Identify which cell holds the provided text, then report its (x, y) central coordinate. 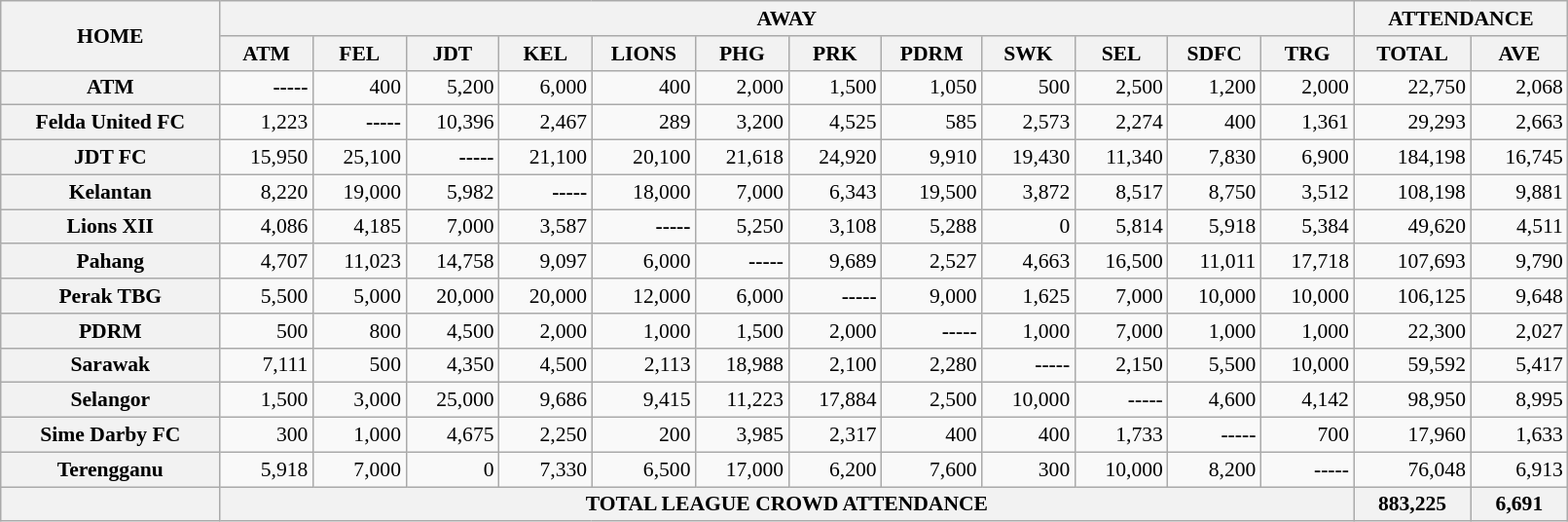
19,000 (359, 192)
16,745 (1519, 158)
184,198 (1412, 158)
8,200 (1215, 469)
7,830 (1215, 158)
2,573 (1029, 123)
19,500 (932, 192)
7,600 (932, 469)
6,691 (1519, 504)
LIONS (643, 54)
106,125 (1412, 296)
11,223 (743, 400)
9,910 (932, 158)
2,317 (835, 435)
883,225 (1412, 504)
4,350 (453, 365)
17,960 (1412, 435)
7,330 (546, 469)
59,592 (1412, 365)
1,361 (1307, 123)
6,200 (835, 469)
5,814 (1121, 227)
9,790 (1519, 262)
FEL (359, 54)
21,618 (743, 158)
2,068 (1519, 88)
9,000 (932, 296)
25,000 (453, 400)
AWAY (786, 19)
2,527 (932, 262)
1,633 (1519, 435)
Felda United FC (111, 123)
5,288 (932, 227)
11,011 (1215, 262)
5,417 (1519, 365)
6,900 (1307, 158)
Lions XII (111, 227)
8,220 (267, 192)
4,142 (1307, 400)
PHG (743, 54)
4,185 (359, 227)
700 (1307, 435)
7,111 (267, 365)
Selangor (111, 400)
3,587 (546, 227)
17,718 (1307, 262)
10,396 (453, 123)
800 (359, 331)
4,525 (835, 123)
2,100 (835, 365)
1,223 (267, 123)
25,100 (359, 158)
9,648 (1519, 296)
8,995 (1519, 400)
24,920 (835, 158)
3,512 (1307, 192)
1,200 (1215, 88)
11,023 (359, 262)
107,693 (1412, 262)
76,048 (1412, 469)
ATTENDANCE (1461, 19)
4,600 (1215, 400)
200 (643, 435)
4,086 (267, 227)
2,150 (1121, 365)
Pahang (111, 262)
19,430 (1029, 158)
KEL (546, 54)
SWK (1029, 54)
11,340 (1121, 158)
14,758 (453, 262)
18,000 (643, 192)
17,884 (835, 400)
4,707 (267, 262)
3,000 (359, 400)
4,675 (453, 435)
1,733 (1121, 435)
22,750 (1412, 88)
5,250 (743, 227)
4,511 (1519, 227)
TOTAL (1412, 54)
3,872 (1029, 192)
HOME (111, 35)
9,415 (643, 400)
TRG (1307, 54)
9,689 (835, 262)
22,300 (1412, 331)
5,384 (1307, 227)
585 (932, 123)
Sarawak (111, 365)
2,280 (932, 365)
JDT FC (111, 158)
6,913 (1519, 469)
108,198 (1412, 192)
20,100 (643, 158)
TOTAL LEAGUE CROWD ATTENDANCE (786, 504)
15,950 (267, 158)
3,200 (743, 123)
2,113 (643, 365)
5,000 (359, 296)
49,620 (1412, 227)
Sime Darby FC (111, 435)
4,663 (1029, 262)
18,988 (743, 365)
JDT (453, 54)
2,250 (546, 435)
6,500 (643, 469)
2,663 (1519, 123)
2,274 (1121, 123)
Terengganu (111, 469)
2,467 (546, 123)
1,050 (932, 88)
3,985 (743, 435)
9,881 (1519, 192)
98,950 (1412, 400)
16,500 (1121, 262)
8,750 (1215, 192)
9,686 (546, 400)
SDFC (1215, 54)
2,027 (1519, 331)
6,343 (835, 192)
29,293 (1412, 123)
Kelantan (111, 192)
SEL (1121, 54)
12,000 (643, 296)
9,097 (546, 262)
PRK (835, 54)
289 (643, 123)
5,200 (453, 88)
8,517 (1121, 192)
Perak TBG (111, 296)
AVE (1519, 54)
1,625 (1029, 296)
5,982 (453, 192)
3,108 (835, 227)
21,100 (546, 158)
17,000 (743, 469)
